Extract the (X, Y) coordinate from the center of the cell holding the provided text.  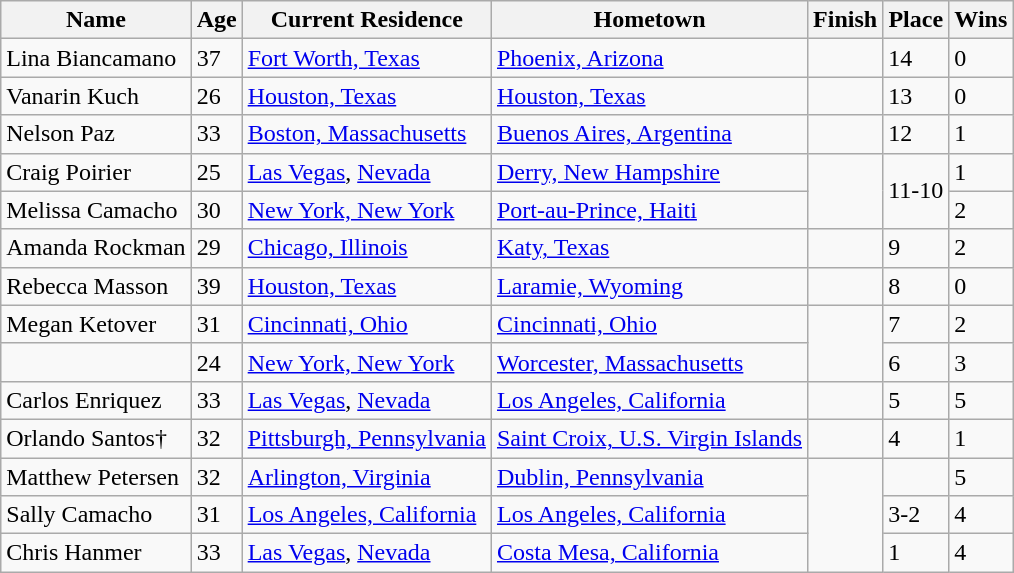
Worcester, Massachusetts (649, 362)
Rebecca Masson (96, 286)
Chicago, Illinois (366, 248)
Carlos Enriquez (96, 400)
Fort Worth, Texas (366, 58)
37 (216, 58)
Megan Ketover (96, 324)
12 (916, 134)
Lina Biancamano (96, 58)
Place (916, 20)
6 (916, 362)
Current Residence (366, 20)
11-10 (916, 191)
Boston, Massachusetts (366, 134)
Dublin, Pennsylvania (649, 477)
Derry, New Hampshire (649, 172)
Vanarin Kuch (96, 96)
Saint Croix, U.S. Virgin Islands (649, 438)
Name (96, 20)
8 (916, 286)
Amanda Rockman (96, 248)
Laramie, Wyoming (649, 286)
7 (916, 324)
Chris Hanmer (96, 553)
30 (216, 210)
3 (981, 362)
Matthew Petersen (96, 477)
Phoenix, Arizona (649, 58)
29 (216, 248)
Buenos Aires, Argentina (649, 134)
Hometown (649, 20)
Katy, Texas (649, 248)
13 (916, 96)
Melissa Camacho (96, 210)
Sally Camacho (96, 515)
25 (216, 172)
26 (216, 96)
Port-au-Prince, Haiti (649, 210)
Age (216, 20)
14 (916, 58)
Nelson Paz (96, 134)
Wins (981, 20)
Arlington, Virginia (366, 477)
Finish (846, 20)
39 (216, 286)
Orlando Santos† (96, 438)
24 (216, 362)
Costa Mesa, California (649, 553)
9 (916, 248)
Pittsburgh, Pennsylvania (366, 438)
Craig Poirier (96, 172)
3-2 (916, 515)
